Pinpoint the cell where the given text exists, returning its [X, Y] midpoint coordinate. 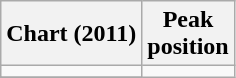
Peakposition [188, 34]
Chart (2011) [72, 34]
